Determine the [x, y] coordinate at the center of the cell enclosing the given text.  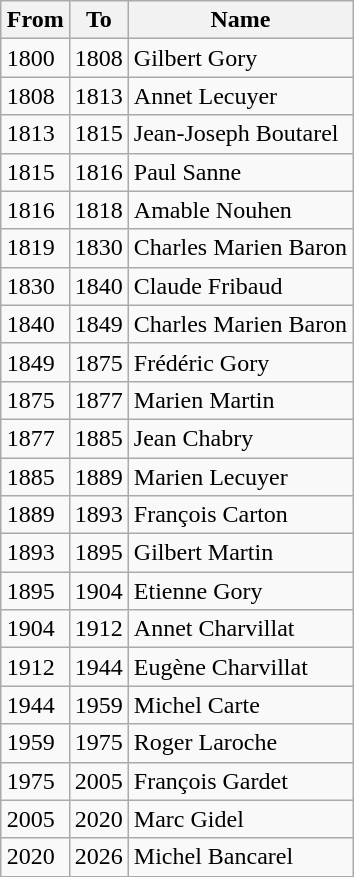
1818 [98, 210]
To [98, 20]
Jean-Joseph Boutarel [240, 134]
Annet Charvillat [240, 629]
Frédéric Gory [240, 362]
Roger Laroche [240, 743]
2026 [98, 857]
Michel Carte [240, 705]
Eugène Charvillat [240, 667]
1819 [35, 248]
Annet Lecuyer [240, 96]
Marien Martin [240, 400]
Gilbert Martin [240, 553]
Marien Lecuyer [240, 477]
Marc Gidel [240, 819]
1800 [35, 58]
Etienne Gory [240, 591]
Amable Nouhen [240, 210]
Michel Bancarel [240, 857]
From [35, 20]
François Gardet [240, 781]
Claude Fribaud [240, 286]
François Carton [240, 515]
Gilbert Gory [240, 58]
Paul Sanne [240, 172]
Jean Chabry [240, 438]
Name [240, 20]
